Search for the cell housing the specified text and yield its [X, Y] center coordinate. 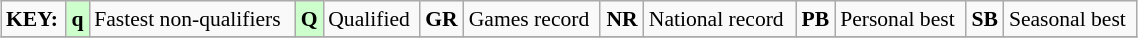
SB [985, 19]
Qualified [371, 19]
PB [816, 19]
Personal best [900, 19]
GR [442, 19]
Q [309, 19]
q [78, 19]
Fastest non-qualifiers [192, 19]
NR [622, 19]
KEY: [34, 19]
National record [720, 19]
Seasonal best [1070, 19]
Games record [532, 19]
